Determine the [x, y] coordinate at the center of the cell enclosing the given text.  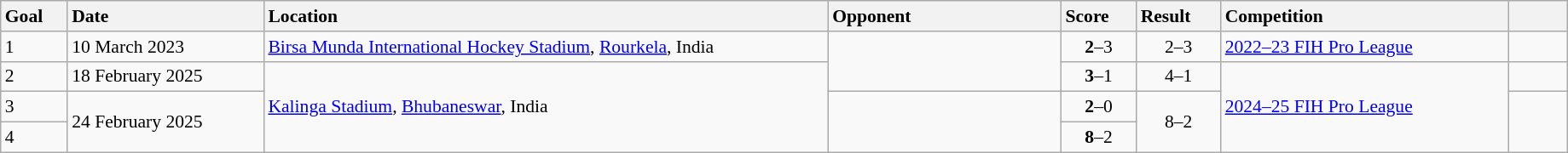
Competition [1365, 16]
4 [34, 138]
Result [1178, 16]
Kalinga Stadium, Bhubaneswar, India [546, 107]
Location [546, 16]
2022–23 FIH Pro League [1365, 47]
Birsa Munda International Hockey Stadium, Rourkela, India [546, 47]
3–1 [1098, 76]
24 February 2025 [165, 122]
3 [34, 107]
Date [165, 16]
Score [1098, 16]
Opponent [945, 16]
2 [34, 76]
1 [34, 47]
18 February 2025 [165, 76]
2–0 [1098, 107]
2024–25 FIH Pro League [1365, 107]
4–1 [1178, 76]
10 March 2023 [165, 47]
Goal [34, 16]
